Scan for the cell matching the given text and deliver its [X, Y] coordinate at center. 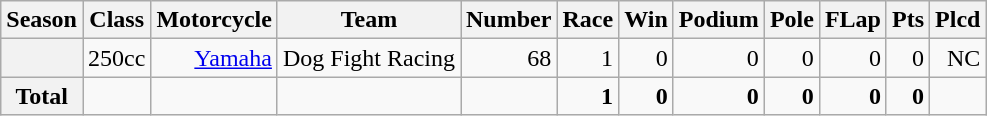
Race [588, 20]
Dog Fight Racing [368, 58]
Podium [718, 20]
Class [116, 20]
Plcd [958, 20]
FLap [852, 20]
250cc [116, 58]
Pts [908, 20]
NC [958, 58]
Total [42, 96]
Pole [792, 20]
Number [508, 20]
Season [42, 20]
Yamaha [214, 58]
Team [368, 20]
68 [508, 58]
Win [646, 20]
Motorcycle [214, 20]
